From the cell containing the given text, extract its center point as [X, Y] coordinate. 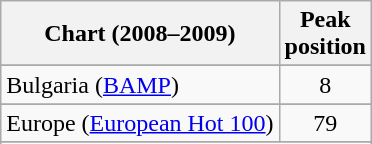
79 [325, 123]
Bulgaria (BAMP) [140, 85]
Peakposition [325, 34]
8 [325, 85]
Chart (2008–2009) [140, 34]
Europe (European Hot 100) [140, 123]
